Output the [X, Y] coordinate of the center of the cell containing the given text.  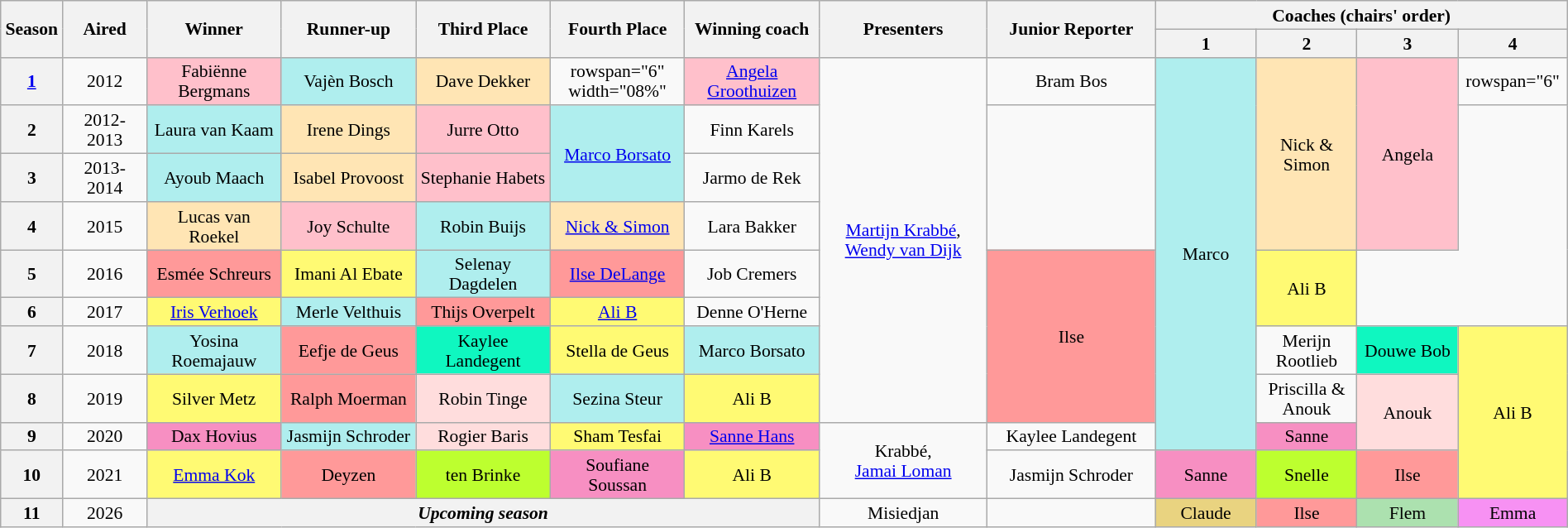
Presenters [903, 29]
Rogier Baris [483, 436]
2012 [105, 81]
Thijs Overpelt [483, 312]
Vajèn Bosch [349, 81]
11 [31, 513]
Ilse DeLange [617, 274]
Laura van Kaam [213, 130]
Merijn Rootlieb [1307, 350]
Upcoming season [483, 513]
Angela Groothuizen [753, 81]
Soufiane Soussan [617, 475]
Winner [213, 29]
2012-2013 [105, 130]
Irene Dings [349, 130]
8 [31, 398]
Iris Verhoek [213, 312]
Isabel Provoost [349, 178]
Bram Bos [1072, 81]
5 [31, 274]
Sezina Steur [617, 398]
2019 [105, 398]
2018 [105, 350]
Fabiënne Bergmans [213, 81]
Third Place [483, 29]
7 [31, 350]
Jurre Otto [483, 130]
Joy Schulte [349, 226]
Lucas van Roekel [213, 226]
Coaches (chairs' order) [1361, 15]
Robin Tinge [483, 398]
Misiedjan [903, 513]
2021 [105, 475]
2015 [105, 226]
Fourth Place [617, 29]
ten Brinke [483, 475]
Winning coach [753, 29]
2026 [105, 513]
Imani Al Ebate [349, 274]
Junior Reporter [1072, 29]
Priscilla & Anouk [1307, 398]
Deyzen [349, 475]
Finn Karels [753, 130]
Merle Velthuis [349, 312]
Claude [1206, 513]
Krabbé,Jamai Loman [903, 460]
Silver Metz [213, 398]
9 [31, 436]
Emma [1513, 513]
Martijn Krabbé,Wendy van Dijk [903, 240]
Sham Tesfai [617, 436]
Sanne Hans [753, 436]
Robin Buijs [483, 226]
2016 [105, 274]
Job Cremers [753, 274]
Snelle [1307, 475]
Denne O'Herne [753, 312]
Season [31, 29]
Jarmo de Rek [753, 178]
Aired [105, 29]
2013-2014 [105, 178]
Angela [1408, 153]
2017 [105, 312]
Dave Dekker [483, 81]
Ralph Moerman [349, 398]
Esmée Schreurs [213, 274]
Stella de Geus [617, 350]
Emma Kok [213, 475]
Ayoub Maach [213, 178]
Flem [1408, 513]
Lara Bakker [753, 226]
10 [31, 475]
Eefje de Geus [349, 350]
Anouk [1408, 412]
Yosina Roemajauw [213, 350]
Stephanie Habets [483, 178]
rowspan="6" [1513, 81]
2020 [105, 436]
Douwe Bob [1408, 350]
6 [31, 312]
rowspan="6" width="08%" [617, 81]
Runner-up [349, 29]
Selenay Dagdelen [483, 274]
Marco [1206, 253]
Dax Hovius [213, 436]
